Provide the (X, Y) coordinate of the cell's center where the given text is located.  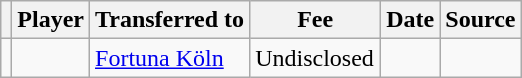
Fortuna Köln (170, 58)
Undisclosed (316, 58)
Fee (316, 20)
Source (480, 20)
Date (410, 20)
Player (51, 20)
Transferred to (170, 20)
